Pinpoint the cell where the given text exists, returning its [x, y] midpoint coordinate. 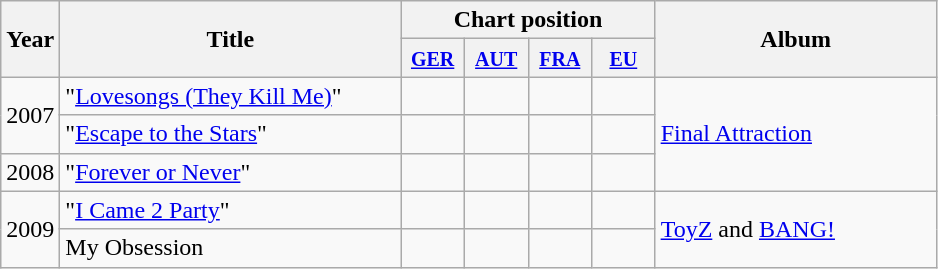
FRA [560, 58]
"Escape to the Stars" [230, 134]
GER [433, 58]
EU [624, 58]
My Obsession [230, 248]
"Forever or Never" [230, 172]
Title [230, 39]
AUT [496, 58]
Album [796, 39]
"Lovesongs (They Kill Me)" [230, 96]
"I Came 2 Party" [230, 210]
Chart position [528, 20]
ToyZ and BANG! [796, 229]
2007 [30, 115]
2008 [30, 172]
Year [30, 39]
2009 [30, 229]
Final Attraction [796, 134]
